Pinpoint the cell where the given text exists, returning its [X, Y] midpoint coordinate. 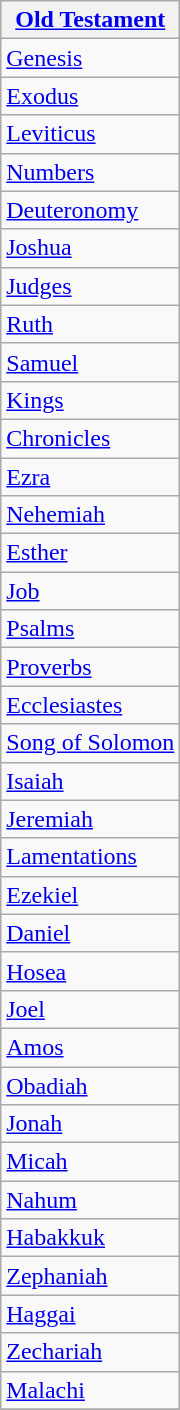
Hosea [90, 971]
Ruth [90, 324]
Song of Solomon [90, 743]
Samuel [90, 362]
Haggai [90, 1314]
Obadiah [90, 1085]
Joel [90, 1009]
Ezra [90, 477]
Genesis [90, 58]
Leviticus [90, 134]
Exodus [90, 96]
Kings [90, 400]
Jonah [90, 1124]
Lamentations [90, 857]
Judges [90, 286]
Jeremiah [90, 819]
Micah [90, 1162]
Habakkuk [90, 1238]
Nahum [90, 1200]
Chronicles [90, 438]
Nehemiah [90, 515]
Amos [90, 1047]
Job [90, 591]
Psalms [90, 629]
Esther [90, 553]
Zechariah [90, 1352]
Zephaniah [90, 1276]
Daniel [90, 933]
Deuteronomy [90, 210]
Ezekiel [90, 895]
Isaiah [90, 781]
Proverbs [90, 667]
Old Testament [90, 20]
Numbers [90, 172]
Ecclesiastes [90, 705]
Malachi [90, 1390]
Joshua [90, 248]
